Find where the given text appears and provide that cell's center as (X, Y) coordinate. 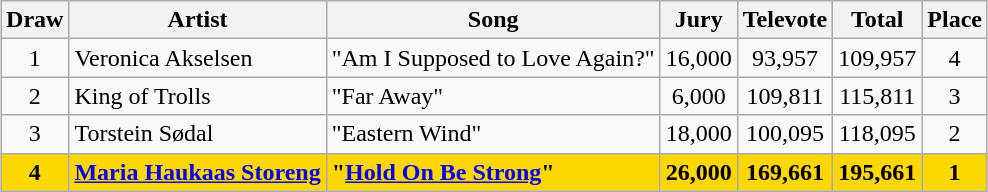
18,000 (698, 134)
"Am I Supposed to Love Again?" (493, 58)
Torstein Sødal (198, 134)
"Far Away" (493, 96)
Draw (35, 20)
Maria Haukaas Storeng (198, 172)
Televote (784, 20)
115,811 (878, 96)
169,661 (784, 172)
93,957 (784, 58)
"Hold On Be Strong" (493, 172)
Artist (198, 20)
16,000 (698, 58)
Total (878, 20)
100,095 (784, 134)
26,000 (698, 172)
118,095 (878, 134)
109,811 (784, 96)
Place (955, 20)
Veronica Akselsen (198, 58)
King of Trolls (198, 96)
"Eastern Wind" (493, 134)
Jury (698, 20)
109,957 (878, 58)
Song (493, 20)
6,000 (698, 96)
195,661 (878, 172)
